Return the [X, Y] coordinate for the center point of the cell that contains the specified text.  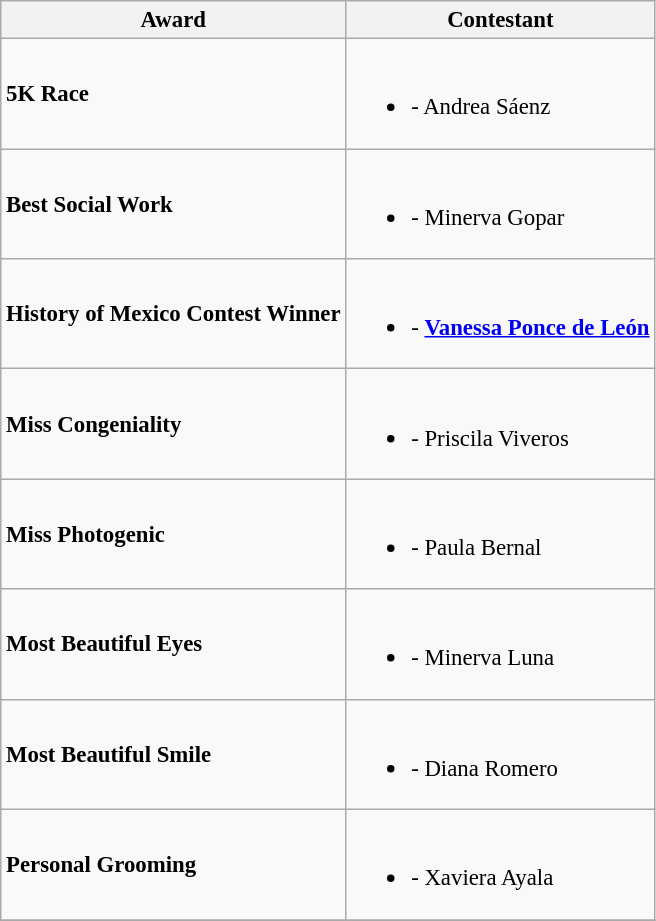
Award [174, 20]
Best Social Work [174, 204]
Miss Photogenic [174, 534]
- Xaviera Ayala [500, 865]
Miss Congeniality [174, 424]
Personal Grooming [174, 865]
- Paula Bernal [500, 534]
Most Beautiful Eyes [174, 644]
- Diana Romero [500, 754]
- Vanessa Ponce de León [500, 314]
- Priscila Viveros [500, 424]
Contestant [500, 20]
Most Beautiful Smile [174, 754]
History of Mexico Contest Winner [174, 314]
- Minerva Luna [500, 644]
- Andrea Sáenz [500, 94]
- Minerva Gopar [500, 204]
5K Race [174, 94]
